Scan for the cell matching the given text and deliver its [X, Y] coordinate at center. 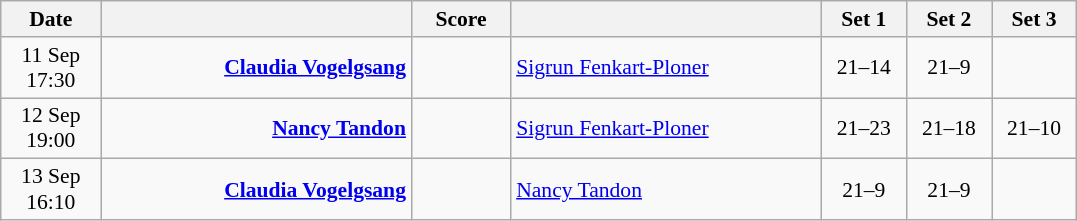
Set 3 [1034, 19]
Score [461, 19]
21–14 [864, 68]
11 Sep17:30 [51, 68]
Set 2 [948, 19]
21–18 [948, 128]
12 Sep19:00 [51, 128]
Set 1 [864, 19]
Date [51, 19]
13 Sep16:10 [51, 190]
21–23 [864, 128]
21–10 [1034, 128]
